From the cell containing the given text, extract its center point as (X, Y) coordinate. 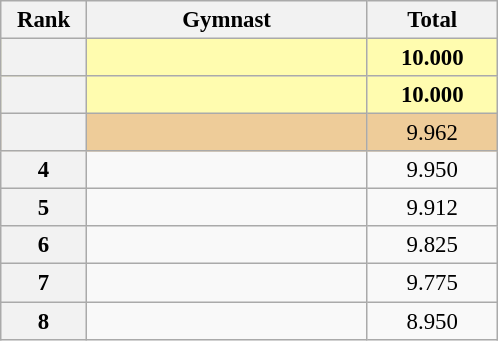
8.950 (432, 321)
9.962 (432, 133)
5 (44, 208)
Rank (44, 20)
9.950 (432, 170)
8 (44, 321)
9.825 (432, 245)
Total (432, 20)
7 (44, 283)
6 (44, 245)
9.912 (432, 208)
9.775 (432, 283)
4 (44, 170)
Gymnast (226, 20)
